Determine the (X, Y) coordinate at the center of the cell enclosing the given text.  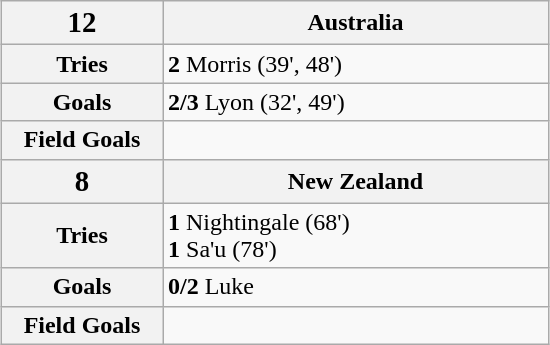
12 (82, 23)
2/3 Lyon (32', 49') (355, 102)
8 (82, 181)
1 Nightingale (68')1 Sa'u (78') (355, 236)
Australia (355, 23)
New Zealand (355, 181)
0/2 Luke (355, 287)
2 Morris (39', 48') (355, 64)
